Return [x, y] of the center of cell containing provided text 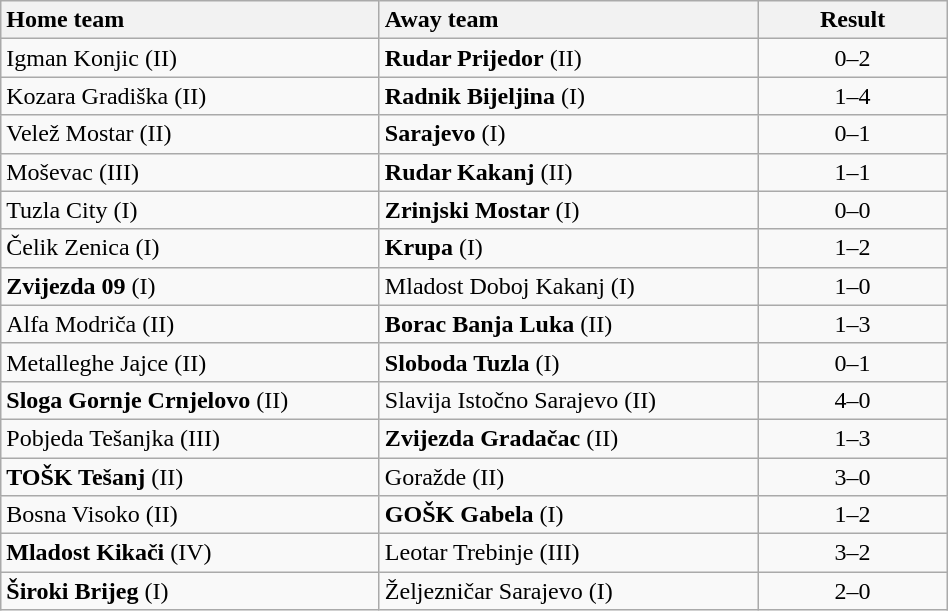
Sloboda Tuzla (I) [568, 362]
Velež Mostar (II) [190, 134]
Široki Brijeg (I) [190, 591]
Result [852, 20]
Away team [568, 20]
Slavija Istočno Sarajevo (II) [568, 400]
Željezničar Sarajevo (I) [568, 591]
Moševac (III) [190, 172]
Goražde (II) [568, 477]
Pobjeda Tešanjka (III) [190, 438]
Zvijezda Gradačac (II) [568, 438]
Kozara Gradiška (II) [190, 96]
1–1 [852, 172]
Bosna Visoko (II) [190, 515]
Krupa (I) [568, 248]
Rudar Kakanj (II) [568, 172]
Leotar Trebinje (III) [568, 553]
4–0 [852, 400]
Igman Konjic (II) [190, 58]
3–0 [852, 477]
Zrinjski Mostar (I) [568, 210]
0–2 [852, 58]
Sarajevo (I) [568, 134]
Zvijezda 09 (I) [190, 286]
Tuzla City (I) [190, 210]
Radnik Bijeljina (I) [568, 96]
TOŠK Tešanj (II) [190, 477]
Rudar Prijedor (II) [568, 58]
3–2 [852, 553]
Borac Banja Luka (II) [568, 324]
0–0 [852, 210]
Sloga Gornje Crnjelovo (II) [190, 400]
2–0 [852, 591]
Čelik Zenica (I) [190, 248]
GOŠK Gabela (I) [568, 515]
Metalleghe Jajce (II) [190, 362]
1–0 [852, 286]
Alfa Modriča (II) [190, 324]
1–4 [852, 96]
Mladost Kikači (IV) [190, 553]
Home team [190, 20]
Mladost Doboj Kakanj (I) [568, 286]
